For the text-containing cell, return its midpoint in [X, Y] coordinate format. 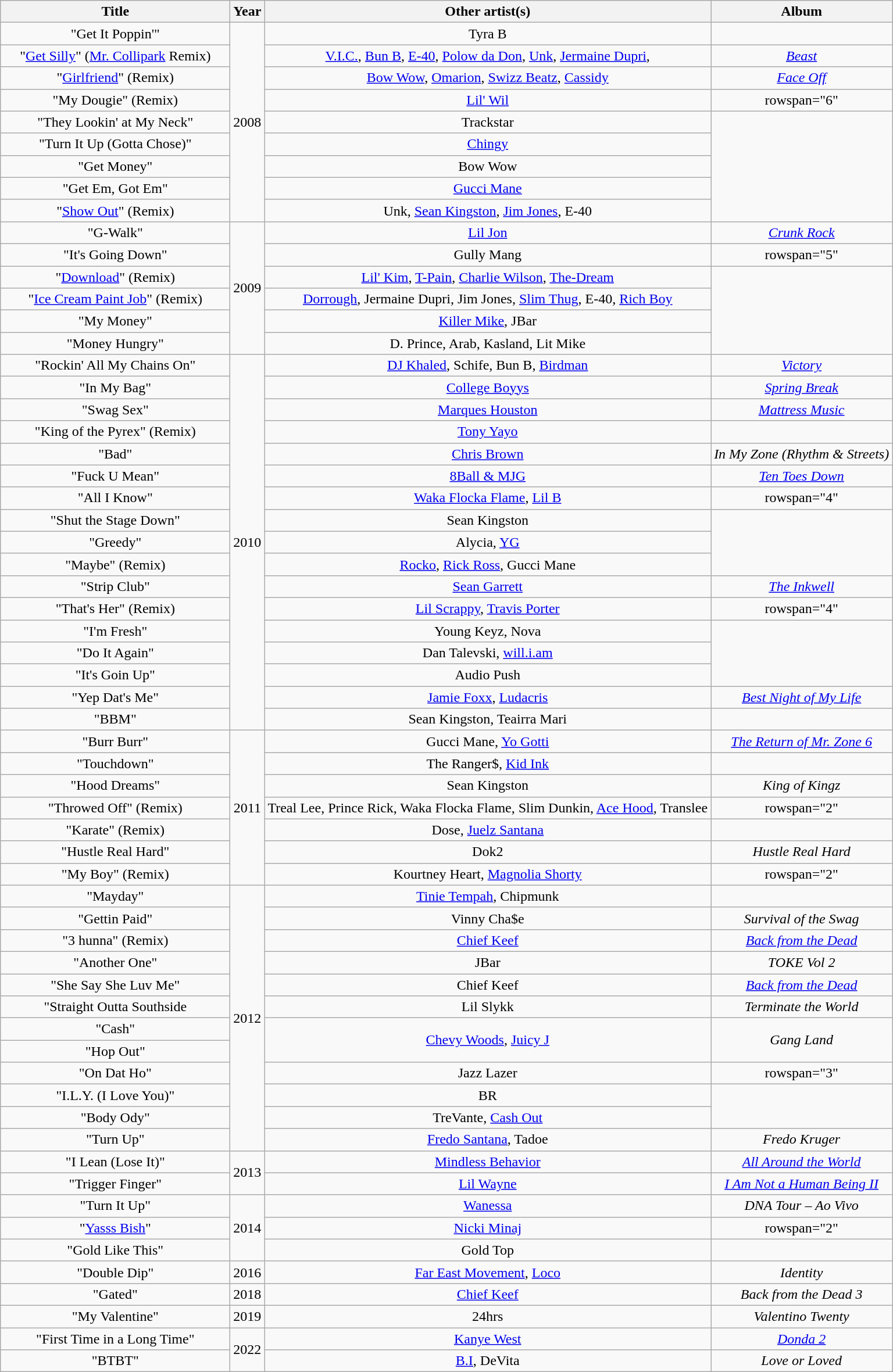
Gucci Mane [488, 188]
2022 [248, 1349]
Year [248, 12]
2012 [248, 1018]
B.I, DeVita [488, 1361]
Dorrough, Jermaine Dupri, Jim Jones, Slim Thug, E-40, Rich Boy [488, 299]
"Bad" [115, 454]
"Burr Burr" [115, 741]
Alycia, YG [488, 542]
"Trigger Finger" [115, 1184]
"Gold Like This" [115, 1250]
"It's Going Down" [115, 255]
Audio Push [488, 675]
Love or Loved [802, 1361]
"Get Money" [115, 166]
Chris Brown [488, 454]
Vinny Cha$e [488, 918]
Dose, Juelz Santana [488, 830]
Mattress Music [802, 410]
"Maybe" (Remix) [115, 564]
"My Boy" (Remix) [115, 874]
The Ranger$, Kid Ink [488, 764]
"They Lookin' at My Neck" [115, 122]
"Strip Club" [115, 586]
"Gettin Paid" [115, 918]
Jazz Lazer [488, 1073]
"Mayday" [115, 896]
"BBM" [115, 719]
Terminate the World [802, 1007]
"Double Dip" [115, 1272]
2019 [248, 1316]
Survival of the Swag [802, 918]
Identity [802, 1272]
2010 [248, 543]
24hrs [488, 1316]
"Yep Dat's Me" [115, 697]
2018 [248, 1294]
"I Lean (Lose It)" [115, 1162]
"Throwed Off" (Remix) [115, 808]
2011 [248, 808]
Lil' Kim, T-Pain, Charlie Wilson, The-Dream [488, 277]
"Do It Again" [115, 653]
Beast [802, 56]
"Download" (Remix) [115, 277]
Kanye West [488, 1338]
"In My Bag" [115, 388]
Trackstar [488, 122]
"Ice Cream Paint Job" (Remix) [115, 299]
JBar [488, 962]
"Get Em, Got Em" [115, 188]
2009 [248, 288]
"My Dougie" (Remix) [115, 100]
Dok2 [488, 852]
TreVante, Cash Out [488, 1117]
Album [802, 12]
Sean Kingston, Teairra Mari [488, 719]
Nicki Minaj [488, 1228]
"Another One" [115, 962]
"All I Know" [115, 498]
"Show Out" (Remix) [115, 210]
Rocko, Rick Ross, Gucci Mane [488, 564]
College Boyys [488, 388]
rowspan="6" [802, 100]
Tony Yayo [488, 432]
Marques Houston [488, 410]
Lil Wayne [488, 1184]
Waka Flocka Flame, Lil B [488, 498]
"Turn It Up" [115, 1206]
Unk, Sean Kingston, Jim Jones, E-40 [488, 210]
rowspan="3" [802, 1073]
"Body Ody" [115, 1117]
DNA Tour – Ao Vivo [802, 1206]
"That's Her" (Remix) [115, 608]
"Gated" [115, 1294]
Chevy Woods, Juicy J [488, 1040]
BR [488, 1095]
"Rockin' All My Chains On" [115, 366]
Jamie Foxx, Ludacris [488, 697]
Far East Movement, Loco [488, 1272]
The Inkwell [802, 586]
Tyra B [488, 34]
"Turn It Up (Gotta Chose)" [115, 144]
Donda 2 [802, 1338]
"Karate" (Remix) [115, 830]
Wanessa [488, 1206]
All Around the World [802, 1162]
"Hood Dreams" [115, 786]
Gang Land [802, 1040]
8Ball & MJG [488, 476]
Sean Garrett [488, 586]
Back from the Dead 3 [802, 1294]
"My Money" [115, 321]
"Straight Outta Southside [115, 1007]
Killer Mike, JBar [488, 321]
2014 [248, 1228]
Crunk Rock [802, 232]
"Fuck U Mean" [115, 476]
Hustle Real Hard [802, 852]
Victory [802, 366]
"G-Walk" [115, 232]
Gold Top [488, 1250]
Fredo Santana, Tadoe [488, 1140]
King of Kingz [802, 786]
Ten Toes Down [802, 476]
V.I.C., Bun B, E-40, Polow da Don, Unk, Jermaine Dupri, [488, 56]
Kourtney Heart, Magnolia Shorty [488, 874]
TOKE Vol 2 [802, 962]
Treal Lee, Prince Rick, Waka Flocka Flame, Slim Dunkin, Ace Hood, Translee [488, 808]
"On Dat Ho" [115, 1073]
Valentino Twenty [802, 1316]
"Swag Sex" [115, 410]
2016 [248, 1272]
Lil' Wil [488, 100]
"My Valentine" [115, 1316]
DJ Khaled, Schife, Bun B, Birdman [488, 366]
"Hop Out" [115, 1051]
"Shut the Stage Down" [115, 520]
Bow Wow, Omarion, Swizz Beatz, Cassidy [488, 78]
2008 [248, 122]
Best Night of My Life [802, 697]
Other artist(s) [488, 12]
Fredo Kruger [802, 1140]
"Cash" [115, 1029]
"It's Goin Up" [115, 675]
"I'm Fresh" [115, 631]
Lil Jon [488, 232]
Mindless Behavior [488, 1162]
Dan Talevski, will.i.am [488, 653]
Face Off [802, 78]
"Greedy" [115, 542]
Bow Wow [488, 166]
rowspan="5" [802, 255]
I Am Not a Human Being II [802, 1184]
Lil Slykk [488, 1007]
Young Keyz, Nova [488, 631]
"I.L.Y. (I Love You)" [115, 1095]
"3 hunna" (Remix) [115, 940]
Tinie Tempah, Chipmunk [488, 896]
Lil Scrappy, Travis Porter [488, 608]
"Girlfriend" (Remix) [115, 78]
Spring Break [802, 388]
"She Say She Luv Me" [115, 985]
"Money Hungry" [115, 343]
"Yasss Bish" [115, 1228]
"Touchdown" [115, 764]
The Return of Mr. Zone 6 [802, 741]
"King of the Pyrex" (Remix) [115, 432]
"First Time in a Long Time" [115, 1338]
In My Zone (Rhythm & Streets) [802, 454]
"Get Silly" (Mr. Collipark Remix) [115, 56]
D. Prince, Arab, Kasland, Lit Mike [488, 343]
Title [115, 12]
"Get It Poppin'" [115, 34]
"Turn Up" [115, 1140]
"BTBT" [115, 1361]
2013 [248, 1173]
Chingy [488, 144]
"Hustle Real Hard" [115, 852]
Gucci Mane, Yo Gotti [488, 741]
Gully Mang [488, 255]
